Determine the (X, Y) coordinate at the center of the cell enclosing the given text.  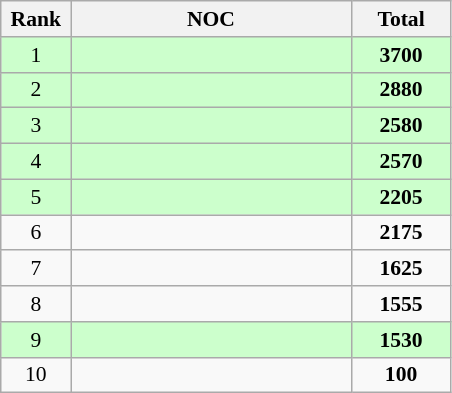
4 (36, 162)
2880 (401, 90)
10 (36, 375)
1 (36, 55)
2570 (401, 162)
1530 (401, 340)
9 (36, 340)
3700 (401, 55)
100 (401, 375)
Rank (36, 19)
Total (401, 19)
2 (36, 90)
2175 (401, 233)
NOC (211, 19)
5 (36, 197)
8 (36, 304)
1625 (401, 269)
1555 (401, 304)
6 (36, 233)
2205 (401, 197)
2580 (401, 126)
3 (36, 126)
7 (36, 269)
